Locate the cell with the specified text and output its [X, Y] center coordinate. 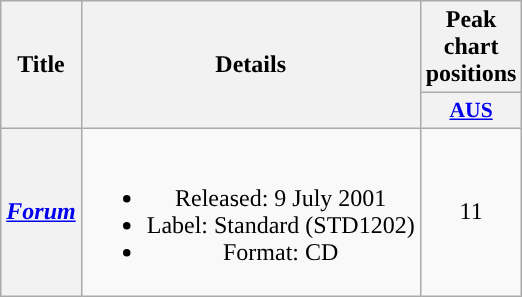
Title [41, 65]
Forum [41, 212]
AUS [471, 111]
11 [471, 212]
Details [250, 65]
Released: 9 July 2001Label: Standard (STD1202)Format: CD [250, 212]
Peak chart positions [471, 47]
